Capture the cell that displays the provided text and extract its [x, y] central coordinate. 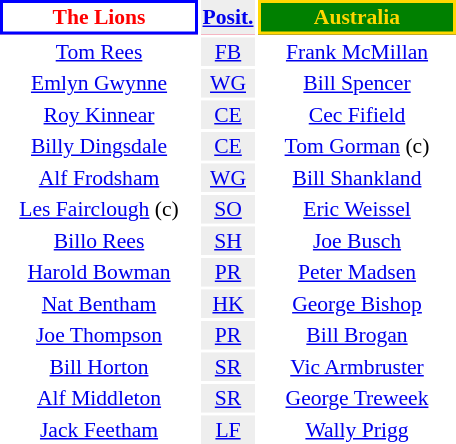
LF [228, 430]
SO [228, 209]
Harold Bowman [99, 272]
Joe Thompson [99, 335]
Bill Brogan [357, 335]
Vic Armbruster [357, 366]
Emlyn Gwynne [99, 83]
Nat Bentham [99, 304]
Bill Shankland [357, 178]
Jack Feetham [99, 430]
Roy Kinnear [99, 114]
Frank McMillan [357, 52]
Alf Middleton [99, 398]
Eric Weissel [357, 209]
Joe Busch [357, 240]
The Lions [99, 17]
George Bishop [357, 304]
Alf Frodsham [99, 178]
Australia [357, 17]
Cec Fifield [357, 114]
HK [228, 304]
Bill Horton [99, 366]
Tom Gorman (c) [357, 146]
Peter Madsen [357, 272]
Wally Prigg [357, 430]
Les Fairclough (c) [99, 209]
Posit. [228, 17]
Bill Spencer [357, 83]
Tom Rees [99, 52]
SH [228, 240]
Billy Dingsdale [99, 146]
Billo Rees [99, 240]
FB [228, 52]
George Treweek [357, 398]
